For the text-containing cell, return its midpoint in [X, Y] coordinate format. 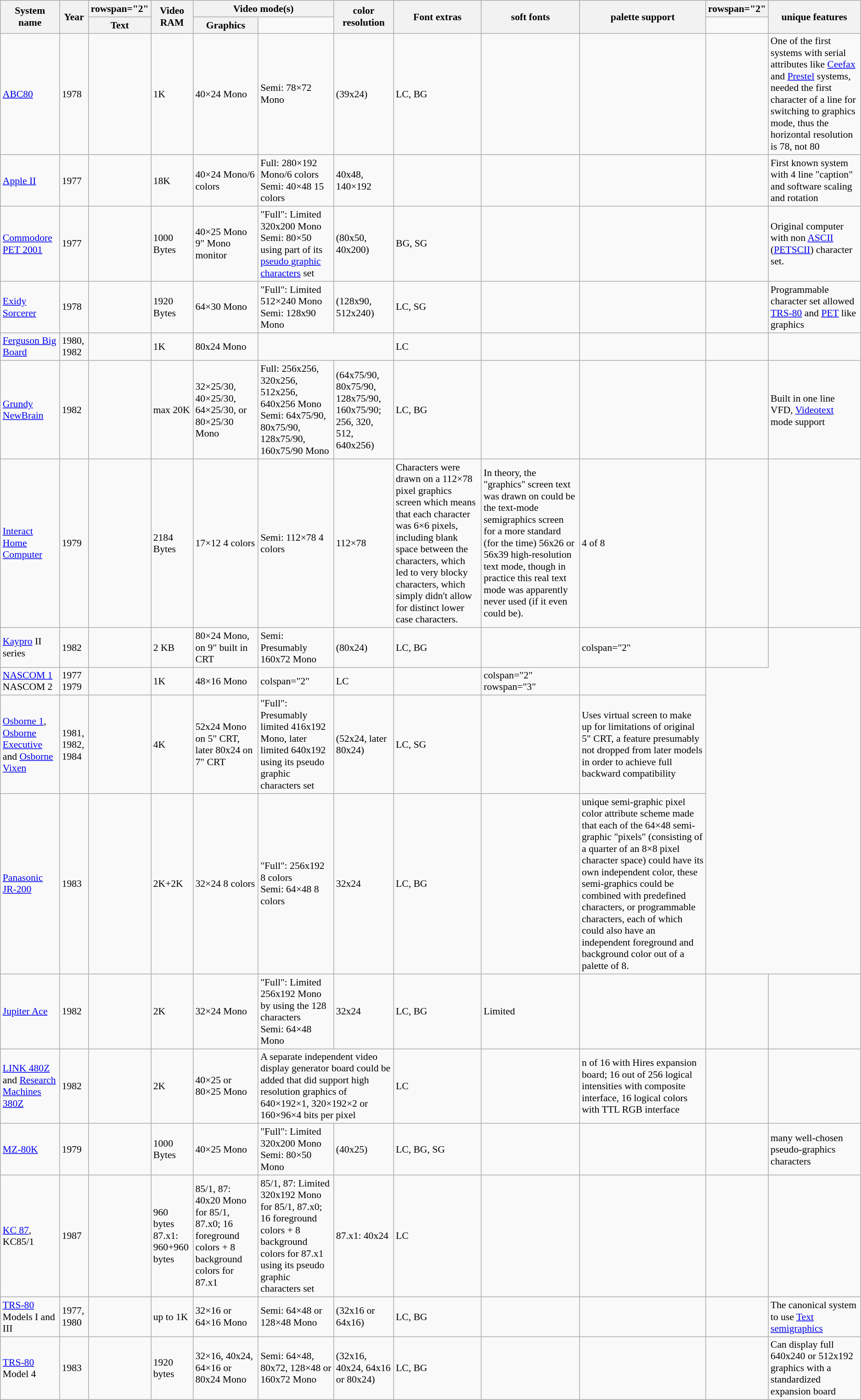
85/1, 87: Limited 320x192 Mono for 85/1, 87.x0; 16 foreground colors + 8 background colors for 87.x1 using its pseudo graphic characters set [296, 1236]
Commodore PET 2001 [30, 244]
32×16 or 64×16 Mono [225, 1316]
40×25 or 80×25 Mono [225, 1086]
4 of 8 [643, 543]
Year [74, 17]
2K+2K [172, 884]
40×24 Mono/6 colors [225, 181]
4K [172, 745]
System name [30, 17]
(39x24) [364, 94]
85/1, 87: 40x20 Mono for 85/1, 87.x0; 16 foreground colors + 8 background colors for 87.x1 [225, 1236]
80x24 Mono [225, 347]
32×25/30, 40×25/30, 64×25/30, or 80×25/30 Mono [225, 410]
TRS-80 Models I and III [30, 1316]
87.x1: 40x24 [364, 1236]
palette support [643, 17]
2 KB [172, 647]
many well-chosen pseudo-graphics characters [815, 1149]
ABC80 [30, 94]
Semi: Presumably 160x72 Mono [296, 647]
Panasonic JR-200 [30, 884]
17×12 4 colors [225, 543]
"Full": Limited 320x200 MonoSemi: 80×50 Mono [296, 1149]
color resolution [364, 17]
Osborne 1,Osborne Executive and Osborne Vixen [30, 745]
52x24 Mono on 5" CRT, later 80x24 on 7" CRT [225, 745]
1977 1979 [74, 681]
Kaypro II series [30, 647]
960 bytes87.x1: 960+960 bytes [172, 1236]
unique features [815, 17]
First known system with 4 line "caption" and software scaling and rotation [815, 181]
32×24 8 colors [225, 884]
Semi: 64×48, 80x72, 128×48 or 160x72 Mono [296, 1368]
Semi: 78×72 Mono [296, 94]
Video mode(s) [263, 9]
"Full": Limited 256x192 Mono by using the 128 charactersSemi: 64×48 Mono [296, 1012]
Jupiter Ace [30, 1012]
The canonical system to use Text semigraphics [815, 1316]
40×25 Mono 9" Mono monitor [225, 244]
Apple II [30, 181]
1920 Bytes [172, 307]
"Full": Limited 512×240 MonoSemi: 128x90 Mono [296, 307]
64×30 Mono [225, 307]
Programmable character set allowed TRS-80 and PET like graphics [815, 307]
Interact Home Computer [30, 543]
Grundy NewBrain [30, 410]
1980, 1982 [74, 347]
Text [120, 25]
1920 bytes [172, 1368]
"Full": Presumably limited 416x192 Mono, later limited 640x192 using its pseudo graphic characters set [296, 745]
(32x16, 40x24, 64x16 or 80x24) [364, 1368]
Can display full 640x240 or 512x192 graphics with a standardized expansion board [815, 1368]
up to 1K [172, 1316]
40×25 Mono [225, 1149]
colspan="2" rowspan="3" [530, 681]
Exidy Sorcerer [30, 307]
Semi: 112×78 4 colors [296, 543]
32×24 Mono [225, 1012]
32×16, 40x24, 64×16 or 80x24 Mono [225, 1368]
KC 87, KC85/1 [30, 1236]
Semi: 64×48 or 128×48 Mono [296, 1316]
80×24 Mono, on 9" built in CRT [225, 647]
NASCOM 1 NASCOM 2 [30, 681]
(64x75/90, 80x75/90, 128x75/90, 160x75/90; 256, 320, 512, 640x256) [364, 410]
Limited [530, 1012]
2184 Bytes [172, 543]
max 20K [172, 410]
Full: 280×192 Mono/6 colors Semi: 40×48 15 colors [296, 181]
"Full": Limited 320x200 MonoSemi: 80×50 using part of its pseudo graphic characters set [296, 244]
MZ-80K [30, 1149]
"Full": 256x192 8 colorsSemi: 64×48 8 colors [296, 884]
(32x16 or 64x16) [364, 1316]
BG, SG [437, 244]
(128x90, 512x240) [364, 307]
soft fonts [530, 17]
Font extras [437, 17]
(52x24, later 80x24) [364, 745]
n of 16 with Hires expansion board; 16 out of 256 logical intensities with composite interface, 16 logical colors with TTL RGB interface [643, 1086]
112×78 [364, 543]
40x48, 140×192 [364, 181]
LC, BG, SG [437, 1149]
Original computer with non ASCII (PETSCII) character set. [815, 244]
Video RAM [172, 17]
Ferguson Big Board [30, 347]
18K [172, 181]
48×16 Mono [225, 681]
Graphics [225, 25]
(40x25) [364, 1149]
1981, 1982, 1984 [74, 745]
1987 [74, 1236]
1977, 1980 [74, 1316]
(80x50, 40x200) [364, 244]
LINK 480Z and Research Machines 380Z [30, 1086]
Full: 256x256, 320x256, 512x256, 640x256 MonoSemi: 64x75/90, 80x75/90, 128x75/90, 160x75/90 Mono [296, 410]
40×24 Mono [225, 94]
TRS-80 Model 4 [30, 1368]
Built in one line VFD, Videotext mode support [815, 410]
(80x24) [364, 647]
